Output the (x, y) coordinate of the center of the cell containing the given text.  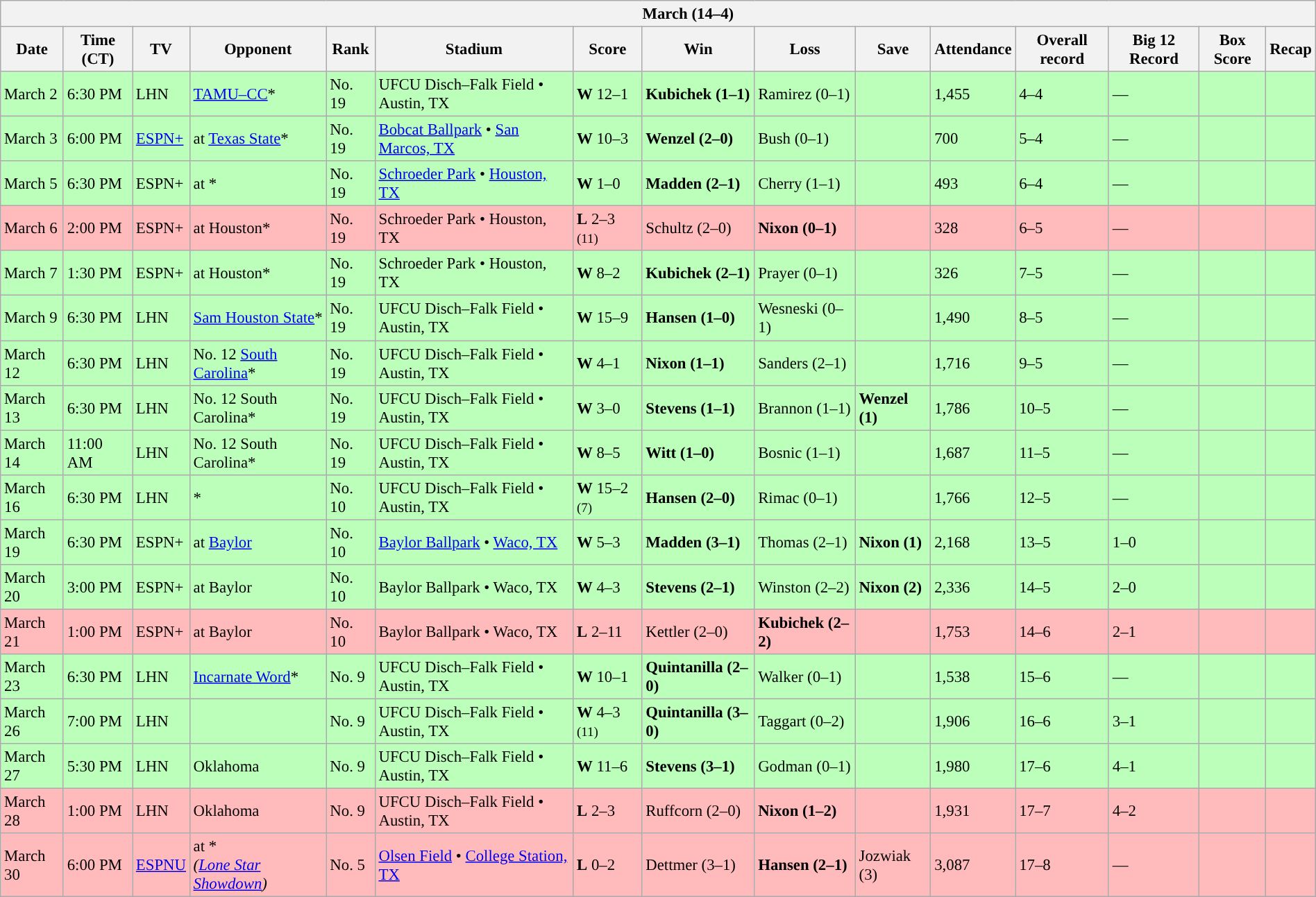
1,906 (973, 721)
3,087 (973, 865)
326 (973, 273)
14–6 (1062, 631)
6–5 (1062, 229)
Winston (2–2) (805, 587)
Wesneski (0–1) (805, 318)
W 3–0 (608, 408)
Rimac (0–1) (805, 497)
17–8 (1062, 865)
Ramirez (0–1) (805, 94)
1,538 (973, 677)
Score (608, 49)
13–5 (1062, 543)
W 8–5 (608, 452)
1,931 (973, 810)
Recap (1291, 49)
ESPNU (161, 865)
12–5 (1062, 497)
Jozwiak (3) (893, 865)
Wenzel (2–0) (698, 139)
Rank (351, 49)
Incarnate Word* (258, 677)
9–5 (1062, 362)
Stevens (3–1) (698, 766)
Witt (1–0) (698, 452)
W 4–1 (608, 362)
1,753 (973, 631)
1,786 (973, 408)
W 10–1 (608, 677)
Nixon (2) (893, 587)
March 23 (32, 677)
March 6 (32, 229)
March 19 (32, 543)
493 (973, 183)
Date (32, 49)
1,490 (973, 318)
4–1 (1154, 766)
March 30 (32, 865)
March 20 (32, 587)
at * (258, 183)
Madden (2–1) (698, 183)
Kettler (2–0) (698, 631)
W 5–3 (608, 543)
W 12–1 (608, 94)
3–1 (1154, 721)
March 5 (32, 183)
Prayer (0–1) (805, 273)
Nixon (1) (893, 543)
L 2–3 (11) (608, 229)
March 9 (32, 318)
Save (893, 49)
Quintanilla (3–0) (698, 721)
328 (973, 229)
No. 5 (351, 865)
16–6 (1062, 721)
Box Score (1233, 49)
Ruffcorn (2–0) (698, 810)
Kubichek (1–1) (698, 94)
W 1–0 (608, 183)
14–5 (1062, 587)
March 28 (32, 810)
at *(Lone Star Showdown) (258, 865)
Big 12 Record (1154, 49)
TV (161, 49)
1,687 (973, 452)
700 (973, 139)
2,336 (973, 587)
Kubichek (2–2) (805, 631)
March 14 (32, 452)
March 26 (32, 721)
Quintanilla (2–0) (698, 677)
2–0 (1154, 587)
Sanders (2–1) (805, 362)
1–0 (1154, 543)
Time (CT) (97, 49)
Overall record (1062, 49)
Hansen (1–0) (698, 318)
11–5 (1062, 452)
3:00 PM (97, 587)
Attendance (973, 49)
L 2–3 (608, 810)
Godman (0–1) (805, 766)
March 21 (32, 631)
Stevens (1–1) (698, 408)
Olsen Field • College Station, TX (474, 865)
8–5 (1062, 318)
2,168 (973, 543)
1,716 (973, 362)
L 2–11 (608, 631)
W 10–3 (608, 139)
17–7 (1062, 810)
4–4 (1062, 94)
Brannon (1–1) (805, 408)
Stevens (2–1) (698, 587)
at Texas State* (258, 139)
March 12 (32, 362)
TAMU–CC* (258, 94)
5–4 (1062, 139)
2–1 (1154, 631)
7:00 PM (97, 721)
Wenzel (1) (893, 408)
2:00 PM (97, 229)
March 7 (32, 273)
Madden (3–1) (698, 543)
W 4–3 (608, 587)
W 15–9 (608, 318)
Kubichek (2–1) (698, 273)
5:30 PM (97, 766)
March 3 (32, 139)
March 2 (32, 94)
1,455 (973, 94)
Sam Houston State* (258, 318)
Bosnic (1–1) (805, 452)
Win (698, 49)
Bush (0–1) (805, 139)
W 15–2 (7) (608, 497)
March 16 (32, 497)
Cherry (1–1) (805, 183)
10–5 (1062, 408)
Stadium (474, 49)
W 8–2 (608, 273)
Opponent (258, 49)
6–4 (1062, 183)
1,980 (973, 766)
Nixon (1–1) (698, 362)
Nixon (1–2) (805, 810)
Bobcat Ballpark • San Marcos, TX (474, 139)
15–6 (1062, 677)
Schultz (2–0) (698, 229)
Dettmer (3–1) (698, 865)
7–5 (1062, 273)
W 11–6 (608, 766)
1,766 (973, 497)
17–6 (1062, 766)
Hansen (2–0) (698, 497)
March 13 (32, 408)
4–2 (1154, 810)
Nixon (0–1) (805, 229)
1:30 PM (97, 273)
Walker (0–1) (805, 677)
11:00 AM (97, 452)
Thomas (2–1) (805, 543)
March 27 (32, 766)
* (258, 497)
Taggart (0–2) (805, 721)
March (14–4) (658, 14)
L 0–2 (608, 865)
Hansen (2–1) (805, 865)
W 4–3 (11) (608, 721)
Loss (805, 49)
